Provide the [X, Y] coordinate of the cell's center where the given text is located.  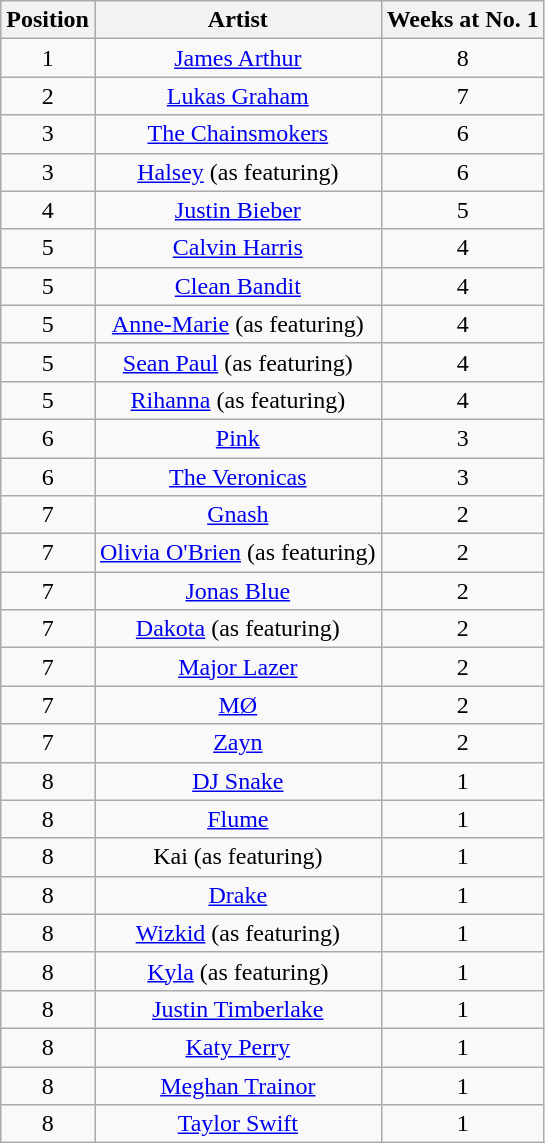
Justin Timberlake [238, 1009]
Weeks at No. 1 [462, 20]
Drake [238, 895]
Meghan Trainor [238, 1085]
The Chainsmokers [238, 134]
DJ Snake [238, 781]
Gnash [238, 515]
Zayn [238, 743]
Lukas Graham [238, 96]
Katy Perry [238, 1047]
Kyla (as featuring) [238, 971]
Pink [238, 438]
Clean Bandit [238, 286]
Jonas Blue [238, 591]
Flume [238, 819]
Wizkid (as featuring) [238, 933]
Artist [238, 20]
Anne-Marie (as featuring) [238, 324]
Taylor Swift [238, 1124]
Sean Paul (as featuring) [238, 362]
Rihanna (as featuring) [238, 400]
Kai (as featuring) [238, 857]
Olivia O'Brien (as featuring) [238, 553]
Major Lazer [238, 667]
Halsey (as featuring) [238, 172]
The Veronicas [238, 477]
MØ [238, 705]
Justin Bieber [238, 210]
Dakota (as featuring) [238, 629]
Position [48, 20]
Calvin Harris [238, 248]
James Arthur [238, 58]
